Pinpoint the cell where the given text exists, returning its [x, y] midpoint coordinate. 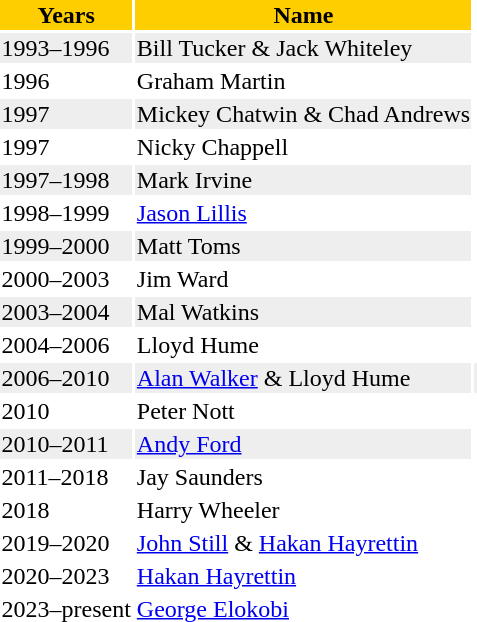
Mark Irvine [303, 180]
Lloyd Hume [303, 345]
2010–2011 [66, 444]
Name [303, 15]
1998–1999 [66, 213]
John Still & Hakan Hayrettin [303, 543]
Peter Nott [303, 411]
Nicky Chappell [303, 147]
2010 [66, 411]
2011–2018 [66, 477]
2003–2004 [66, 312]
Matt Toms [303, 246]
1996 [66, 81]
Graham Martin [303, 81]
2018 [66, 510]
Hakan Hayrettin [303, 576]
Mal Watkins [303, 312]
Years [66, 15]
2004–2006 [66, 345]
Alan Walker & Lloyd Hume [303, 378]
Jason Lillis [303, 213]
2020–2023 [66, 576]
1999–2000 [66, 246]
Andy Ford [303, 444]
Harry Wheeler [303, 510]
Bill Tucker & Jack Whiteley [303, 48]
2019–2020 [66, 543]
1993–1996 [66, 48]
Mickey Chatwin & Chad Andrews [303, 114]
Jim Ward [303, 279]
2000–2003 [66, 279]
1997–1998 [66, 180]
2006–2010 [66, 378]
Jay Saunders [303, 477]
